Determine the [x, y] coordinate at the center of the cell enclosing the given text.  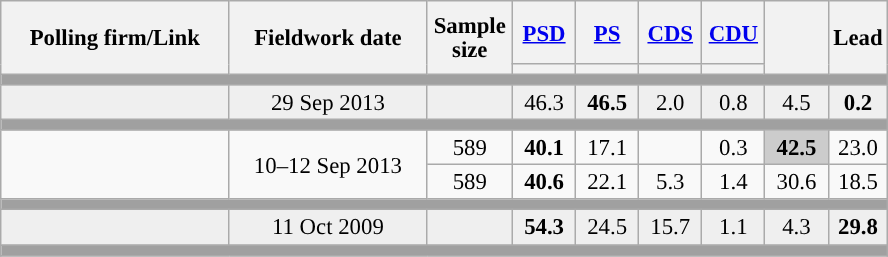
Sample size [470, 38]
54.3 [544, 228]
11 Oct 2009 [328, 228]
40.6 [544, 182]
0.3 [734, 148]
5.3 [670, 182]
Polling firm/Link [115, 38]
17.1 [608, 148]
Fieldwork date [328, 38]
29 Sep 2013 [328, 102]
Lead [858, 38]
42.5 [796, 148]
4.5 [796, 102]
0.8 [734, 102]
40.1 [544, 148]
24.5 [608, 228]
CDU [734, 32]
46.5 [608, 102]
15.7 [670, 228]
PS [608, 32]
1.4 [734, 182]
29.8 [858, 228]
22.1 [608, 182]
30.6 [796, 182]
23.0 [858, 148]
2.0 [670, 102]
46.3 [544, 102]
0.2 [858, 102]
4.3 [796, 228]
1.1 [734, 228]
PSD [544, 32]
CDS [670, 32]
10–12 Sep 2013 [328, 164]
18.5 [858, 182]
